Output the [x, y] coordinate of the center of the cell containing the given text.  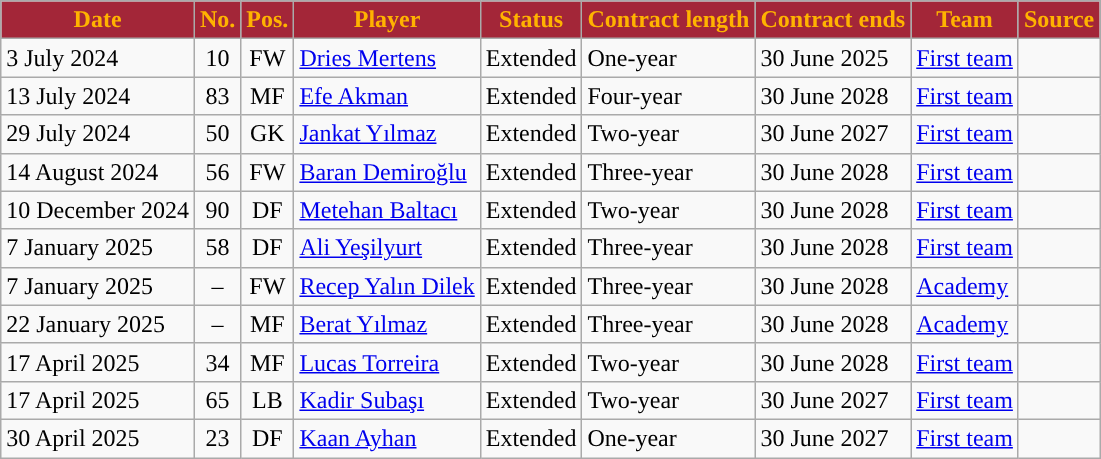
90 [217, 210]
Status [531, 20]
Lucas Torreira [387, 362]
Pos. [268, 20]
23 [217, 438]
Jankat Yılmaz [387, 134]
Dries Mertens [387, 58]
34 [217, 362]
30 June 2025 [833, 58]
Metehan Baltacı [387, 210]
Efe Akman [387, 96]
No. [217, 20]
Team [965, 20]
29 July 2024 [98, 134]
Kadir Subaşı [387, 400]
Player [387, 20]
14 August 2024 [98, 172]
Baran Demiroğlu [387, 172]
56 [217, 172]
10 [217, 58]
GK [268, 134]
3 July 2024 [98, 58]
Berat Yılmaz [387, 324]
Recep Yalın Dilek [387, 286]
83 [217, 96]
Contract ends [833, 20]
Four-year [668, 96]
10 December 2024 [98, 210]
58 [217, 248]
13 July 2024 [98, 96]
Source [1058, 20]
50 [217, 134]
Contract length [668, 20]
Date [98, 20]
22 January 2025 [98, 324]
Ali Yeşilyurt [387, 248]
65 [217, 400]
Kaan Ayhan [387, 438]
30 April 2025 [98, 438]
LB [268, 400]
